Find where the given text appears and provide that cell's center as [X, Y] coordinate. 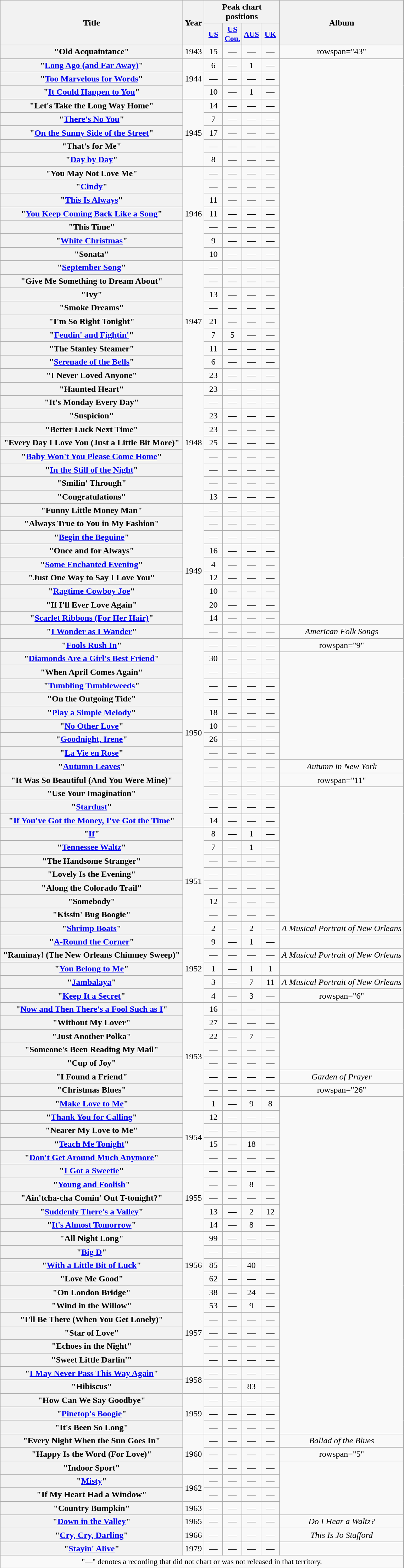
"It's Monday Every Day" [92, 402]
"Funny Little Money Man" [92, 510]
"Without My Lover" [92, 1022]
"With a Little Bit of Luck" [92, 1265]
rowspan="6" [342, 995]
"In the Still of the Night" [92, 470]
"Sweet Little Darlin'" [92, 1360]
"If" [92, 834]
"Just Another Polka" [92, 1036]
1946 [194, 214]
"Happy Is the Word (For Love)" [92, 1454]
"Smoke Dreams" [92, 308]
"Tumbling Tumbleweeds" [92, 686]
"Cup of Joy" [92, 1063]
26 [214, 739]
rowspan="11" [342, 780]
"Raminay! (The New Orleans Chimney Sweep)" [92, 955]
"It Was So Beautiful (And You Were Mine)" [92, 780]
"I May Never Pass This Way Again" [92, 1373]
"Teach Me Tonight" [92, 1144]
5 [232, 335]
"Suddenly There's a Valley" [92, 1211]
"Baby Won't You Please Come Home" [92, 456]
1945 [194, 132]
"Goodnight, Irene" [92, 739]
"Shrimp Boats" [92, 928]
"September Song" [92, 267]
22 [214, 1036]
"Big D" [92, 1252]
"The Stanley Steamer" [92, 348]
AUS [251, 34]
"—" denotes a recording that did not chart or was not released in that territory. [202, 1562]
"Kissin' Bug Boogie" [92, 915]
"Stayin' Alive" [92, 1549]
"Indoor Sport" [92, 1468]
"Someone's Been Reading My Mail" [92, 1050]
24 [251, 1292]
rowspan="9" [342, 645]
Title [92, 23]
"Give Me Something to Dream About" [92, 281]
25 [214, 443]
"It Could Happen to You" [92, 92]
40 [251, 1265]
"That's for Me" [92, 146]
"Too Marvelous for Words" [92, 79]
"No Other Love" [92, 726]
"On the Outgoing Tide" [92, 699]
"You May Not Love Me" [92, 173]
"Wind in the Willow" [92, 1306]
"Love Me Good" [92, 1279]
"Nearer My Love to Me" [92, 1130]
1959 [194, 1414]
"If My Heart Had a Window" [92, 1495]
UK [270, 34]
"Let's Take the Long Way Home" [92, 106]
"Feudin' and Fightin'" [92, 335]
"Jambalaya" [92, 982]
30 [214, 659]
"Use Your Imagination" [92, 793]
"Young and Foolish" [92, 1184]
"Play a Simple Melody" [92, 712]
"When April Comes Again" [92, 672]
"Along the Colorado Trail" [92, 888]
1950 [194, 733]
"Misty" [92, 1481]
"Once and for Always" [92, 551]
1960 [194, 1454]
rowspan="26" [342, 1090]
"Now and Then There's a Fool Such as I" [92, 1009]
"Congratulations" [92, 497]
1951 [194, 881]
1943 [194, 52]
"Keep It a Secret" [92, 995]
"You Keep Coming Back Like a Song" [92, 214]
"If You've Got the Money, I've Got the Time" [92, 820]
"Every Night When the Sun Goes In" [92, 1440]
"Every Day I Love You (Just a Little Bit More)" [92, 443]
"Echoes in the Night" [92, 1346]
"On London Bridge" [92, 1292]
17 [214, 132]
1958 [194, 1380]
"The Handsome Stranger" [92, 861]
"Cindy" [92, 187]
"How Can We Say Goodbye" [92, 1400]
US [214, 34]
"A-Round the Corner" [92, 942]
USCou. [232, 34]
"Scarlet Ribbons (For Her Hair)" [92, 618]
83 [251, 1387]
1954 [194, 1137]
"Somebody" [92, 901]
rowspan="5" [342, 1454]
"Day by Day" [92, 159]
99 [214, 1238]
"Smilin' Through" [92, 483]
American Folk Songs [342, 632]
1965 [194, 1522]
"Star of Love" [92, 1333]
1979 [194, 1549]
Do I Hear a Waltz? [342, 1522]
1948 [194, 443]
20 [214, 605]
"Autumn Leaves" [92, 766]
"Serenade of the Bells" [92, 362]
"If I'll Ever Love Again" [92, 605]
1952 [194, 969]
85 [214, 1265]
"Pinetop's Boogie" [92, 1414]
"Ragtime Cowboy Joe" [92, 591]
"Ivy" [92, 294]
"Begin the Beguine" [92, 537]
21 [214, 321]
"It's Been So Long" [92, 1427]
"On the Sunny Side of the Street" [92, 132]
"Hibiscus" [92, 1387]
Album [342, 23]
"Fools Rush In" [92, 645]
"Diamonds Are a Girl's Best Friend" [92, 659]
"I Wonder as I Wander" [92, 632]
This Is Jo Stafford [342, 1535]
27 [214, 1022]
"I Got a Sweetie" [92, 1171]
Year [194, 23]
"This Time" [92, 227]
"Better Luck Next Time" [92, 429]
"Down in the Valley" [92, 1522]
"Country Bumpkin" [92, 1508]
"La Vie en Rose" [92, 753]
1957 [194, 1333]
1949 [194, 571]
"Stardust" [92, 807]
Ballad of the Blues [342, 1440]
1953 [194, 1056]
Autumn in New York [342, 766]
"This Is Always" [92, 200]
53 [214, 1306]
"Long Ago (and Far Away)" [92, 65]
1947 [194, 322]
1962 [194, 1488]
"There's No You" [92, 119]
"I'm So Right Tonight" [92, 321]
"Always True to You in My Fashion" [92, 524]
"I Found a Friend" [92, 1077]
"Don't Get Around Much Anymore" [92, 1157]
1955 [194, 1198]
"Old Acquaintance" [92, 52]
"I'll Be There (When You Get Lonely)" [92, 1319]
1944 [194, 79]
1963 [194, 1508]
1956 [194, 1265]
"Tennessee Waltz" [92, 847]
Peak chart positions [242, 12]
"Christmas Blues" [92, 1090]
"Suspicion" [92, 416]
1966 [194, 1535]
"You Belong to Me" [92, 969]
"Sonata" [92, 254]
"Lovely Is the Evening" [92, 874]
"Some Enchanted Evening" [92, 564]
"It's Almost Tomorrow" [92, 1225]
rowspan="43" [342, 52]
62 [214, 1279]
"I Never Loved Anyone" [92, 375]
"Cry, Cry, Darling" [92, 1535]
"Thank You for Calling" [92, 1117]
"Make Love to Me" [92, 1104]
"Haunted Heart" [92, 389]
"All Night Long" [92, 1238]
"White Christmas" [92, 241]
"Just One Way to Say I Love You" [92, 577]
38 [214, 1292]
"Ain'tcha-cha Comin' Out T-tonight?" [92, 1198]
Garden of Prayer [342, 1077]
